Locate the cell with the specified text and output its [X, Y] center coordinate. 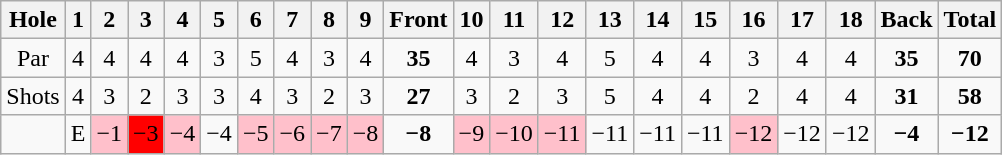
9 [366, 20]
27 [418, 96]
70 [970, 58]
8 [330, 20]
18 [850, 20]
7 [292, 20]
E [78, 134]
12 [562, 20]
11 [514, 20]
−9 [472, 134]
15 [705, 20]
1 [78, 20]
58 [970, 96]
13 [610, 20]
Hole [33, 20]
Total [970, 20]
6 [256, 20]
Par [33, 58]
−1 [110, 134]
−7 [330, 134]
10 [472, 20]
17 [802, 20]
−10 [514, 134]
−6 [292, 134]
Shots [33, 96]
Front [418, 20]
16 [754, 20]
−5 [256, 134]
14 [658, 20]
31 [906, 96]
Back [906, 20]
−3 [146, 134]
